Determine the [x, y] coordinate at the center of the cell enclosing the given text.  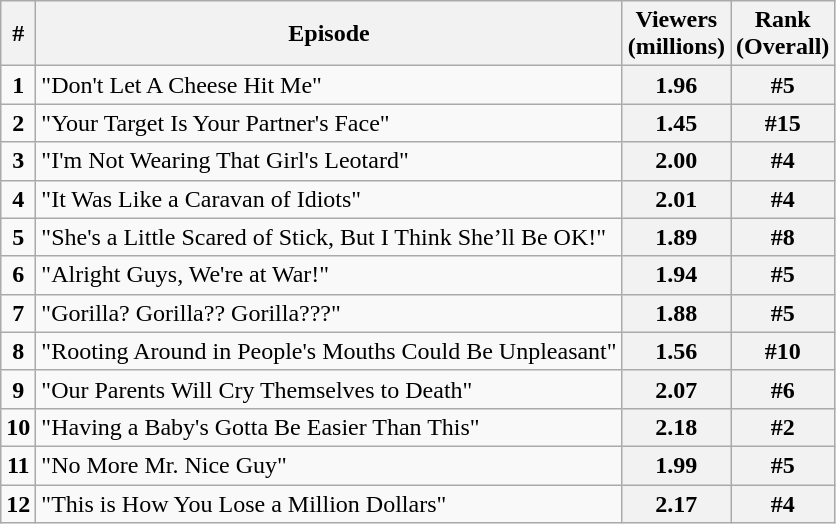
11 [18, 465]
8 [18, 351]
1.96 [676, 85]
#15 [783, 123]
Viewers(millions) [676, 34]
#10 [783, 351]
"She's a Little Scared of Stick, But I Think She’ll Be OK!" [329, 237]
10 [18, 427]
2.01 [676, 199]
2.18 [676, 427]
Rank(Overall) [783, 34]
"Our Parents Will Cry Themselves to Death" [329, 389]
1.89 [676, 237]
2.07 [676, 389]
"No More Mr. Nice Guy" [329, 465]
"Gorilla? Gorilla?? Gorilla???" [329, 313]
"This is How You Lose a Million Dollars" [329, 503]
5 [18, 237]
#2 [783, 427]
4 [18, 199]
# [18, 34]
Episode [329, 34]
1.99 [676, 465]
1.94 [676, 275]
2.17 [676, 503]
"I'm Not Wearing That Girl's Leotard" [329, 161]
1.88 [676, 313]
1 [18, 85]
2 [18, 123]
#6 [783, 389]
1.45 [676, 123]
"Your Target Is Your Partner's Face" [329, 123]
1.56 [676, 351]
2.00 [676, 161]
12 [18, 503]
"Alright Guys, We're at War!" [329, 275]
#8 [783, 237]
6 [18, 275]
"Having a Baby's Gotta Be Easier Than This" [329, 427]
3 [18, 161]
"It Was Like a Caravan of Idiots" [329, 199]
"Rooting Around in People's Mouths Could Be Unpleasant" [329, 351]
9 [18, 389]
7 [18, 313]
"Don't Let A Cheese Hit Me" [329, 85]
